Provide the [x, y] coordinate of the cell's center where the given text is located.  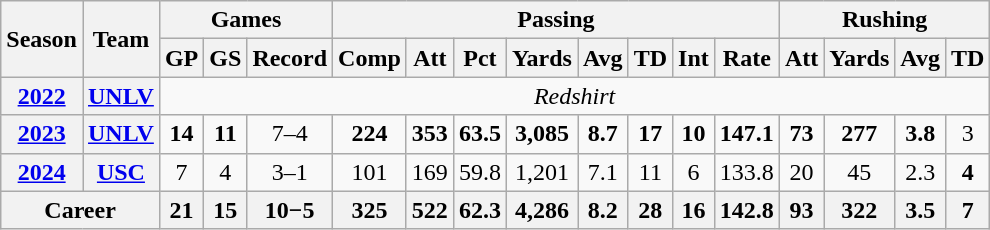
8.2 [604, 210]
21 [181, 210]
Rushing [884, 20]
2022 [42, 96]
Pct [480, 58]
2024 [42, 172]
7.1 [604, 172]
8.7 [604, 134]
Record [290, 58]
133.8 [746, 172]
4,286 [542, 210]
3,085 [542, 134]
3 [967, 134]
1,201 [542, 172]
522 [430, 210]
15 [226, 210]
GP [181, 58]
17 [650, 134]
45 [860, 172]
62.3 [480, 210]
14 [181, 134]
Team [120, 39]
147.1 [746, 134]
10−5 [290, 210]
20 [801, 172]
169 [430, 172]
325 [370, 210]
16 [694, 210]
2023 [42, 134]
101 [370, 172]
10 [694, 134]
Career [80, 210]
3.8 [920, 134]
6 [694, 172]
142.8 [746, 210]
93 [801, 210]
73 [801, 134]
322 [860, 210]
Comp [370, 58]
GS [226, 58]
Rate [746, 58]
Games [246, 20]
59.8 [480, 172]
353 [430, 134]
Redshirt [574, 96]
277 [860, 134]
3.5 [920, 210]
USC [120, 172]
63.5 [480, 134]
3–1 [290, 172]
Season [42, 39]
Passing [556, 20]
Int [694, 58]
2.3 [920, 172]
28 [650, 210]
224 [370, 134]
7–4 [290, 134]
